Output the [x, y] coordinate of the center of the cell containing the given text.  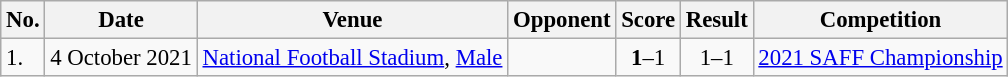
Opponent [562, 20]
1. [23, 58]
No. [23, 20]
Venue [352, 20]
Date [121, 20]
4 October 2021 [121, 58]
2021 SAFF Championship [880, 58]
Competition [880, 20]
National Football Stadium, Male [352, 58]
Result [716, 20]
Score [648, 20]
